Output the (X, Y) coordinate of the center of the cell containing the given text.  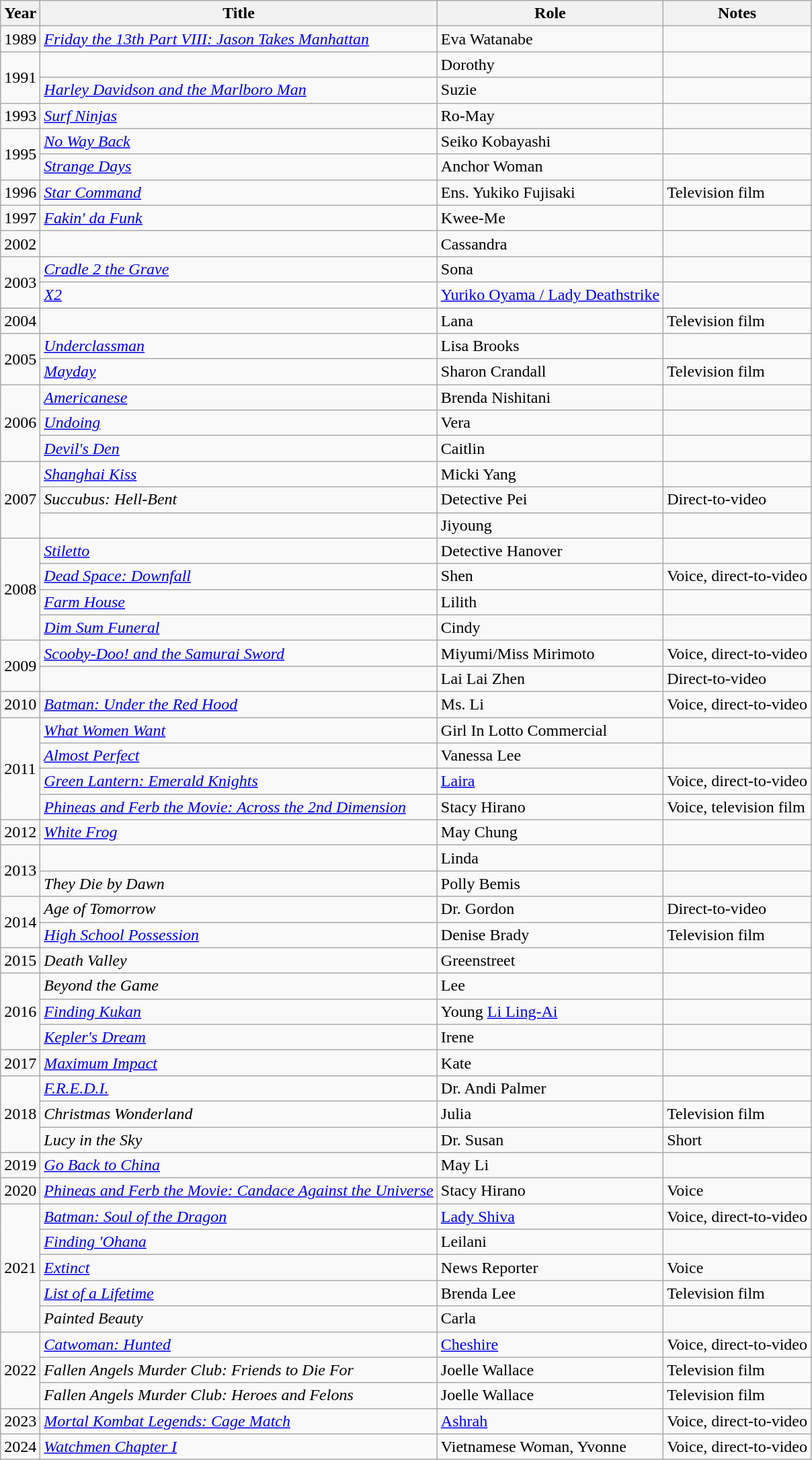
2009 (20, 666)
Maximum Impact (239, 1063)
Short (737, 1140)
Devil's Den (239, 449)
2014 (20, 922)
2005 (20, 359)
2015 (20, 960)
Catwoman: Hunted (239, 1344)
2022 (20, 1370)
Cradle 2 the Grave (239, 269)
Death Valley (239, 960)
2017 (20, 1063)
2018 (20, 1114)
Yuriko Oyama / Lady Deathstrike (550, 295)
Americanese (239, 397)
2002 (20, 243)
Phineas and Ferb the Movie: Candace Against the Universe (239, 1191)
Brenda Lee (550, 1293)
Lai Lai Zhen (550, 679)
1997 (20, 218)
Fallen Angels Murder Club: Friends to Die For (239, 1370)
Role (550, 13)
2021 (20, 1268)
High School Possession (239, 935)
2020 (20, 1191)
Vietnamese Woman, Yvonne (550, 1447)
Extinct (239, 1268)
Phineas and Ferb the Movie: Across the 2nd Dimension (239, 807)
Vanessa Lee (550, 756)
Beyond the Game (239, 986)
Sharon Crandall (550, 372)
Anchor Woman (550, 167)
Dead Space: Downfall (239, 576)
Year (20, 13)
Lana (550, 321)
1995 (20, 154)
Voice, television film (737, 807)
1996 (20, 192)
2010 (20, 704)
Dr. Susan (550, 1140)
They Die by Dawn (239, 884)
2024 (20, 1447)
Kepler's Dream (239, 1037)
2003 (20, 282)
Christmas Wonderland (239, 1114)
Detective Pei (550, 500)
2019 (20, 1165)
Cheshire (550, 1344)
Cassandra (550, 243)
Kwee-Me (550, 218)
Caitlin (550, 449)
Girl In Lotto Commercial (550, 730)
2006 (20, 423)
Dr. Gordon (550, 909)
Julia (550, 1114)
May Li (550, 1165)
Mortal Kombat Legends: Cage Match (239, 1421)
Leilani (550, 1242)
Denise Brady (550, 935)
Shen (550, 576)
Title (239, 13)
2007 (20, 500)
Notes (737, 13)
Miyumi/Miss Mirimoto (550, 653)
Jiyoung (550, 525)
2011 (20, 768)
F.R.E.D.I. (239, 1088)
Painted Beauty (239, 1319)
Farm House (239, 602)
Vera (550, 423)
No Way Back (239, 141)
Watchmen Chapter I (239, 1447)
Succubus: Hell-Bent (239, 500)
Seiko Kobayashi (550, 141)
May Chung (550, 833)
Dim Sum Funeral (239, 627)
Finding Kukan (239, 1011)
List of a Lifetime (239, 1293)
1991 (20, 77)
Micki Yang (550, 474)
Lisa Brooks (550, 346)
Finding 'Ohana (239, 1242)
Greenstreet (550, 960)
Lee (550, 986)
Age of Tomorrow (239, 909)
Ashrah (550, 1421)
Ms. Li (550, 704)
Mayday (239, 372)
Star Command (239, 192)
Dr. Andi Palmer (550, 1088)
1989 (20, 39)
Detective Hanover (550, 551)
Kate (550, 1063)
Lady Shiva (550, 1217)
Linda (550, 858)
Surf Ninjas (239, 116)
Strange Days (239, 167)
2016 (20, 1011)
Suzie (550, 90)
Ro-May (550, 116)
Underclassman (239, 346)
2012 (20, 833)
What Women Want (239, 730)
Eva Watanabe (550, 39)
Batman: Under the Red Hood (239, 704)
2013 (20, 871)
Carla (550, 1319)
Lilith (550, 602)
Scooby-Doo! and the Samurai Sword (239, 653)
Friday the 13th Part VIII: Jason Takes Manhattan (239, 39)
Polly Bemis (550, 884)
Stiletto (239, 551)
Irene (550, 1037)
Go Back to China (239, 1165)
Almost Perfect (239, 756)
Fallen Angels Murder Club: Heroes and Felons (239, 1395)
Ens. Yukiko Fujisaki (550, 192)
Lucy in the Sky (239, 1140)
X2 (239, 295)
Young Li Ling-Ai (550, 1011)
Batman: Soul of the Dragon (239, 1217)
White Frog (239, 833)
Shanghai Kiss (239, 474)
2023 (20, 1421)
Harley Davidson and the Marlboro Man (239, 90)
Sona (550, 269)
Undoing (239, 423)
Fakin' da Funk (239, 218)
2004 (20, 321)
Green Lantern: Emerald Knights (239, 781)
Laira (550, 781)
Brenda Nishitani (550, 397)
Dorothy (550, 65)
Cindy (550, 627)
1993 (20, 116)
2008 (20, 589)
News Reporter (550, 1268)
